Return (x, y) of the center of cell containing provided text 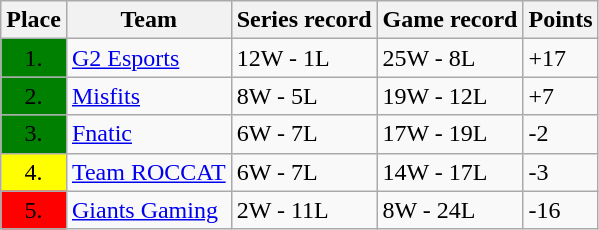
G2 Esports (148, 58)
Fnatic (148, 134)
2. (34, 96)
1. (34, 58)
Series record (304, 20)
Game record (450, 20)
4. (34, 172)
12W - 1L (304, 58)
8W - 5L (304, 96)
25W - 8L (450, 58)
Team (148, 20)
Place (34, 20)
+17 (560, 58)
Team ROCCAT (148, 172)
-16 (560, 210)
2W - 11L (304, 210)
-3 (560, 172)
-2 (560, 134)
Giants Gaming (148, 210)
19W - 12L (450, 96)
3. (34, 134)
Misfits (148, 96)
Points (560, 20)
17W - 19L (450, 134)
+7 (560, 96)
14W - 17L (450, 172)
8W - 24L (450, 210)
5. (34, 210)
